Determine the [x, y] coordinate at the center of the cell enclosing the given text.  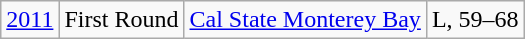
L, 59–68 [475, 20]
Cal State Monterey Bay [305, 20]
2011 [30, 20]
First Round [122, 20]
